Find where the given text appears and provide that cell's center as [x, y] coordinate. 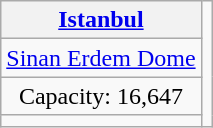
Istanbul [101, 20]
Capacity: 16,647 [101, 96]
Sinan Erdem Dome [101, 58]
